Search for the cell housing the specified text and yield its [X, Y] center coordinate. 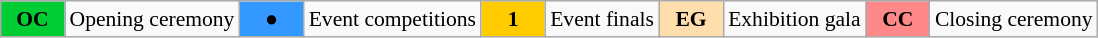
Opening ceremony [152, 19]
● [271, 19]
CC [898, 19]
EG [691, 19]
1 [513, 19]
Exhibition gala [794, 19]
Closing ceremony [1014, 19]
Event finals [602, 19]
Event competitions [392, 19]
OC [32, 19]
